Pinpoint the cell where the given text exists, returning its [x, y] midpoint coordinate. 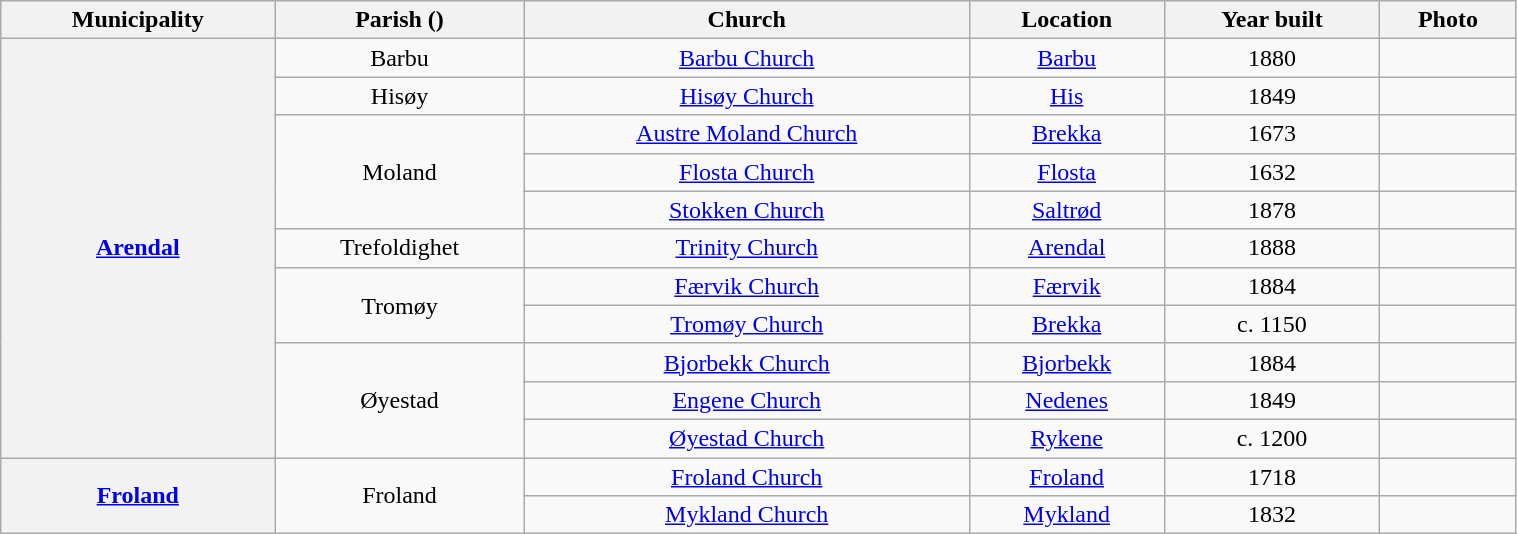
c. 1150 [1272, 324]
Trefoldighet [400, 248]
Tromøy [400, 305]
1878 [1272, 210]
Stokken Church [746, 210]
1880 [1272, 58]
Flosta [1066, 172]
1888 [1272, 248]
Barbu Church [746, 58]
His [1066, 96]
Færvik Church [746, 286]
Mykland [1066, 515]
Øyestad [400, 400]
Færvik [1066, 286]
c. 1200 [1272, 438]
Austre Moland Church [746, 134]
Rykene [1066, 438]
Hisøy [400, 96]
Mykland Church [746, 515]
Trinity Church [746, 248]
Location [1066, 20]
Municipality [138, 20]
1718 [1272, 477]
1632 [1272, 172]
Bjorbekk [1066, 362]
Hisøy Church [746, 96]
Saltrød [1066, 210]
1832 [1272, 515]
Bjorbekk Church [746, 362]
1673 [1272, 134]
Tromøy Church [746, 324]
Froland Church [746, 477]
Øyestad Church [746, 438]
Photo [1448, 20]
Nedenes [1066, 400]
Flosta Church [746, 172]
Parish () [400, 20]
Moland [400, 172]
Church [746, 20]
Year built [1272, 20]
Engene Church [746, 400]
